Identify which cell holds the provided text, then report its [x, y] central coordinate. 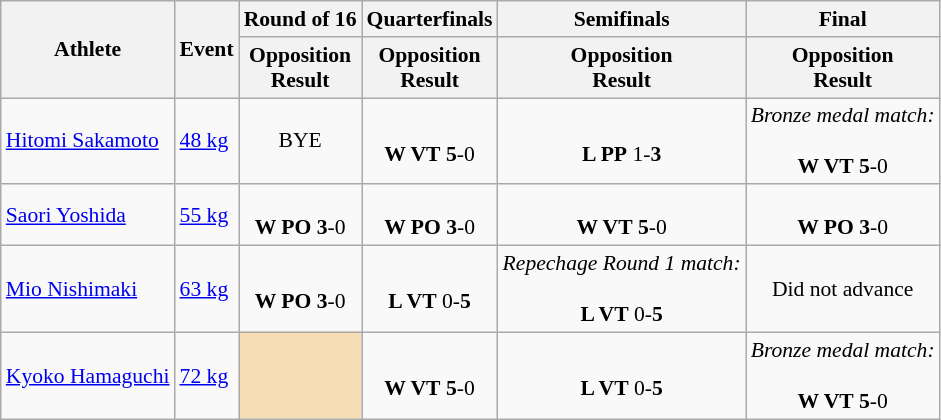
Saori Yoshida [88, 216]
72 kg [207, 376]
BYE [300, 142]
Mio Nishimaki [88, 290]
48 kg [207, 142]
Hitomi Sakamoto [88, 142]
Did not advance [843, 290]
Round of 16 [300, 19]
Kyoko Hamaguchi [88, 376]
55 kg [207, 216]
Final [843, 19]
Event [207, 50]
Repechage Round 1 match:L VT 0-5 [622, 290]
63 kg [207, 290]
Athlete [88, 50]
Quarterfinals [430, 19]
Semifinals [622, 19]
L PP 1-3 [622, 142]
